Pinpoint the cell where the given text exists, returning its [X, Y] midpoint coordinate. 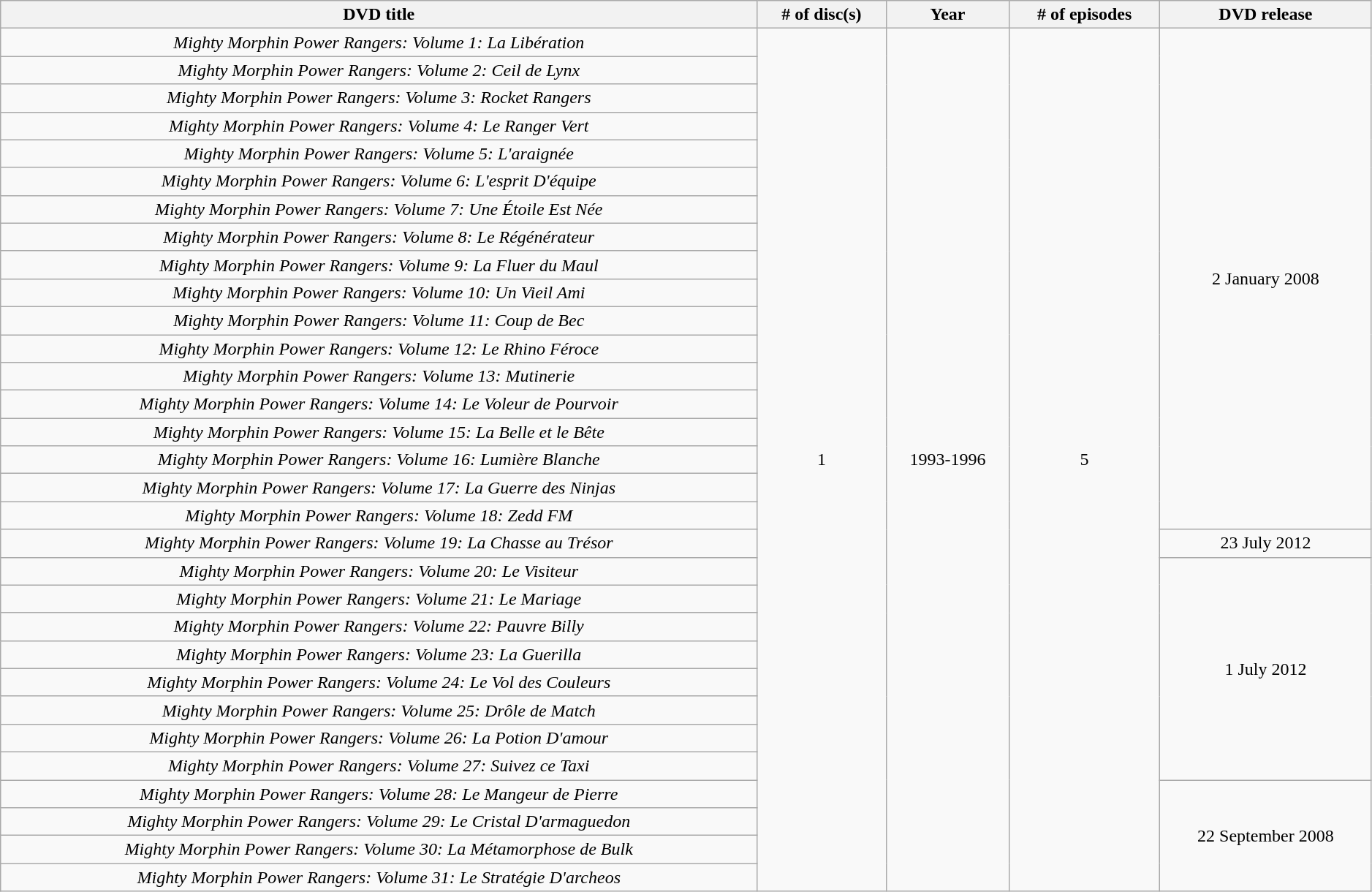
1 [822, 460]
Mighty Morphin Power Rangers: Volume 17: La Guerre des Ninjas [379, 488]
Mighty Morphin Power Rangers: Volume 28: Le Mangeur de Pierre [379, 793]
Mighty Morphin Power Rangers: Volume 16: Lumière Blanche [379, 460]
Mighty Morphin Power Rangers: Volume 21: Le Mariage [379, 599]
Mighty Morphin Power Rangers: Volume 20: Le Visiteur [379, 571]
Mighty Morphin Power Rangers: Volume 22: Pauvre Billy [379, 627]
5 [1085, 460]
Mighty Morphin Power Rangers: Volume 25: Drôle de Match [379, 710]
Mighty Morphin Power Rangers: Volume 31: Le Stratégie D'archeos [379, 877]
23 July 2012 [1266, 543]
Mighty Morphin Power Rangers: Volume 5: L'araignée [379, 154]
Mighty Morphin Power Rangers: Volume 7: Une Étoile Est Née [379, 209]
Mighty Morphin Power Rangers: Volume 10: Un Vieil Ami [379, 292]
22 September 2008 [1266, 835]
Mighty Morphin Power Rangers: Volume 26: La Potion D'amour [379, 738]
2 January 2008 [1266, 279]
DVD release [1266, 15]
Mighty Morphin Power Rangers: Volume 1: La Libération [379, 42]
Year [947, 15]
Mighty Morphin Power Rangers: Volume 13: Mutinerie [379, 377]
Mighty Morphin Power Rangers: Volume 14: Le Voleur de Pourvoir [379, 404]
# of episodes [1085, 15]
Mighty Morphin Power Rangers: Volume 9: La Fluer du Maul [379, 265]
Mighty Morphin Power Rangers: Volume 8: Le Régénérateur [379, 237]
Mighty Morphin Power Rangers: Volume 30: La Métamorphose de Bulk [379, 850]
Mighty Morphin Power Rangers: Volume 12: Le Rhino Féroce [379, 349]
1993-1996 [947, 460]
Mighty Morphin Power Rangers: Volume 11: Coup de Bec [379, 320]
Mighty Morphin Power Rangers: Volume 6: L'esprit D'équipe [379, 181]
Mighty Morphin Power Rangers: Volume 29: Le Cristal D'armaguedon [379, 822]
Mighty Morphin Power Rangers: Volume 15: La Belle et le Bête [379, 432]
Mighty Morphin Power Rangers: Volume 4: Le Ranger Vert [379, 126]
Mighty Morphin Power Rangers: Volume 23: La Guerilla [379, 654]
1 July 2012 [1266, 668]
# of disc(s) [822, 15]
Mighty Morphin Power Rangers: Volume 19: La Chasse au Trésor [379, 543]
Mighty Morphin Power Rangers: Volume 24: Le Vol des Couleurs [379, 682]
Mighty Morphin Power Rangers: Volume 2: Ceil de Lynx [379, 70]
Mighty Morphin Power Rangers: Volume 27: Suivez ce Taxi [379, 766]
DVD title [379, 15]
Mighty Morphin Power Rangers: Volume 18: Zedd FM [379, 515]
Mighty Morphin Power Rangers: Volume 3: Rocket Rangers [379, 98]
